Provide the (x, y) coordinate of the cell's center where the given text is located.  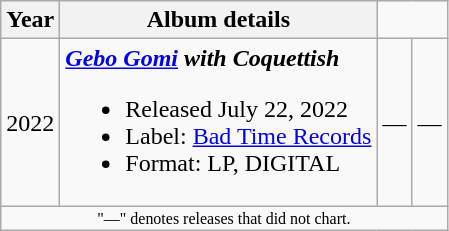
2022 (30, 122)
Album details (218, 20)
Year (30, 20)
"—" denotes releases that did not chart. (224, 218)
Gebo Gomi with CoquettishReleased July 22, 2022Label: Bad Time RecordsFormat: LP, DIGITAL (218, 122)
